Return the (x, y) coordinate for the center point of the cell that contains the specified text.  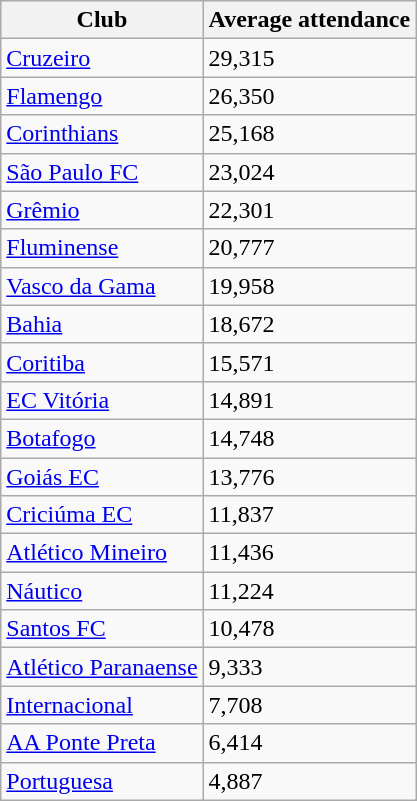
11,224 (310, 591)
Club (102, 20)
22,301 (310, 210)
18,672 (310, 324)
AA Ponte Preta (102, 743)
Goiás EC (102, 477)
14,748 (310, 438)
Portuguesa (102, 781)
10,478 (310, 629)
Coritiba (102, 362)
7,708 (310, 705)
Vasco da Gama (102, 286)
11,436 (310, 553)
29,315 (310, 58)
20,777 (310, 248)
Internacional (102, 705)
Grêmio (102, 210)
26,350 (310, 96)
23,024 (310, 172)
9,333 (310, 667)
Flamengo (102, 96)
15,571 (310, 362)
Náutico (102, 591)
19,958 (310, 286)
Fluminense (102, 248)
Criciúma EC (102, 515)
6,414 (310, 743)
EC Vitória (102, 400)
Santos FC (102, 629)
11,837 (310, 515)
25,168 (310, 134)
Botafogo (102, 438)
Atlético Mineiro (102, 553)
Average attendance (310, 20)
Bahia (102, 324)
Corinthians (102, 134)
São Paulo FC (102, 172)
4,887 (310, 781)
Atlético Paranaense (102, 667)
13,776 (310, 477)
Cruzeiro (102, 58)
14,891 (310, 400)
